Search for the cell housing the specified text and yield its (X, Y) center coordinate. 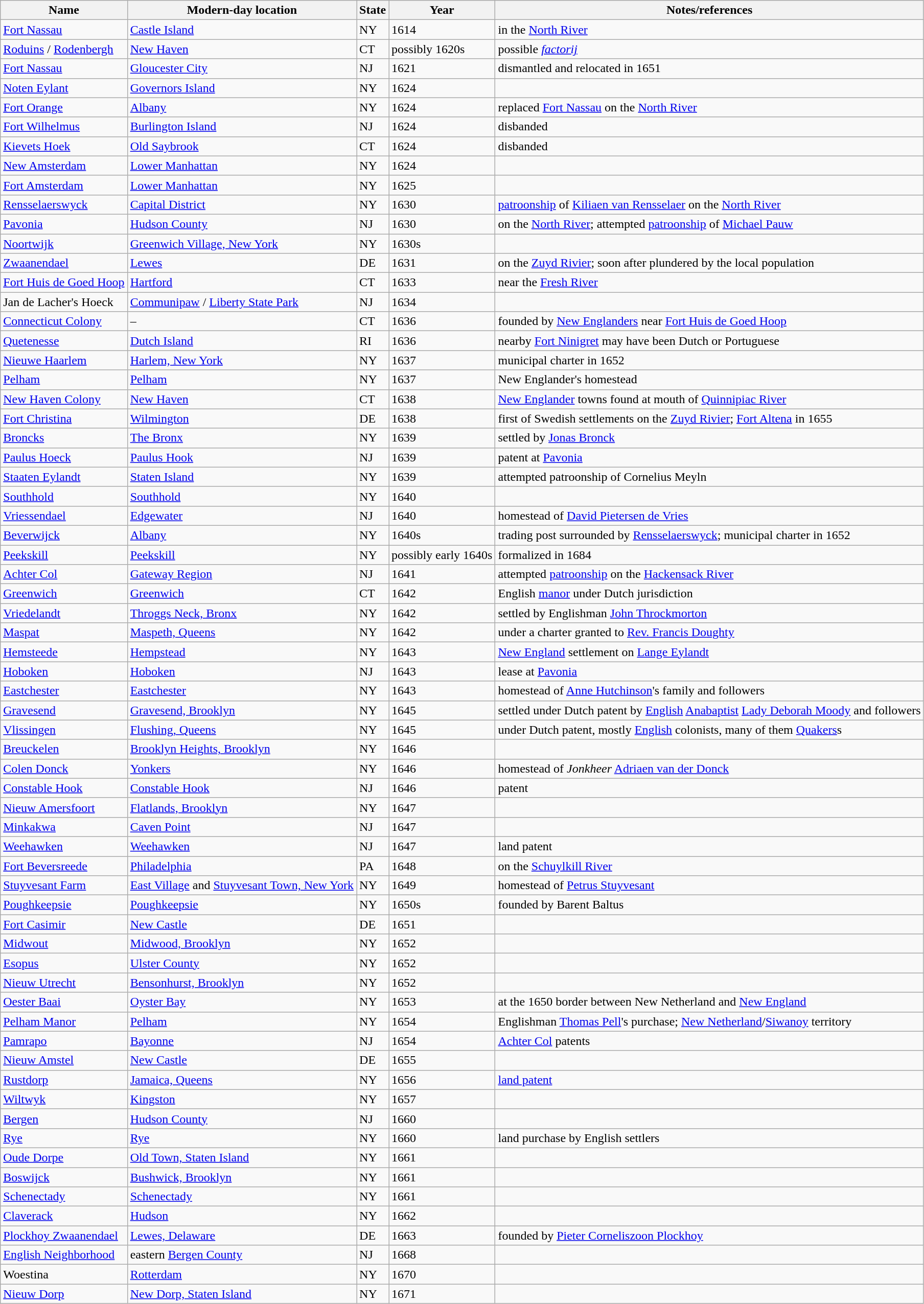
patroonship of Kiliaen van Rensselaer on the North River (709, 204)
1648 (442, 866)
patent (709, 788)
Pavonia (64, 224)
English Neighborhood (64, 1255)
Wiltwyk (64, 1099)
Nieuw Amersfoort (64, 807)
homestead of Petrus Stuyvesant (709, 886)
Jan de Lacher's Hoeck (64, 302)
Fort Orange (64, 107)
Yonkers (242, 769)
Wilmington (242, 418)
possible factorij (709, 49)
Fort Beversreede (64, 866)
patent at Pavonia (709, 457)
New Englander's homestead (709, 380)
Achter Col (64, 574)
Breuckelen (64, 749)
1630s (442, 244)
1634 (442, 302)
under a charter granted to Rev. Francis Doughty (709, 633)
Bayonne (242, 1041)
Colen Donck (64, 769)
Brooklyn Heights, Brooklyn (242, 749)
Vriessendael (64, 516)
Oyster Bay (242, 1002)
New Englander towns found at mouth of Quinnipiac River (709, 399)
under Dutch patent, mostly English colonists, many of them Quakerss (709, 730)
1633 (442, 283)
1614 (442, 30)
settled under Dutch patent by English Anabaptist Lady Deborah Moody and followers (709, 710)
Paulus Hook (242, 457)
Nieuw Utrecht (64, 983)
Gloucester City (242, 68)
municipal charter in 1652 (709, 360)
eastern Bergen County (242, 1255)
Nieuwe Haarlem (64, 360)
dismantled and relocated in 1651 (709, 68)
Rensselaerswyck (64, 204)
1625 (442, 185)
Quetenesse (64, 341)
1663 (442, 1236)
Nieuw Dorp (64, 1294)
Jamaica, Queens (242, 1080)
homestead of Jonkheer Adriaen van der Donck (709, 769)
Stuyvesant Farm (64, 886)
1641 (442, 574)
Connecticut Colony (64, 321)
Paulus Hoeck (64, 457)
1655 (442, 1060)
Fort Amsterdam (64, 185)
on the North River; attempted patroonship of Michael Pauw (709, 224)
Claverack (64, 1216)
Bensonhurst, Brooklyn (242, 983)
Boswijck (64, 1177)
homestead of David Pietersen de Vries (709, 516)
Zwaanendael (64, 263)
nearby Fort Ninigret may have been Dutch or Portuguese (709, 341)
1671 (442, 1294)
Burlington Island (242, 127)
land purchase by English settlers (709, 1138)
English manor under Dutch jurisdiction (709, 594)
1631 (442, 263)
Vriedelandt (64, 613)
on the Schuylkill River (709, 866)
East Village and Stuyvesant Town, New York (242, 886)
Minkakwa (64, 827)
Vlissingen (64, 730)
Rustdorp (64, 1080)
Old Saybrook (242, 146)
Staaten Eylandt (64, 477)
Achter Col patents (709, 1041)
Philadelphia (242, 866)
1653 (442, 1002)
Nieuw Amstel (64, 1060)
Lewes, Delaware (242, 1236)
formalized in 1684 (709, 554)
1649 (442, 886)
founded by Pieter Corneliszoon Plockhoy (709, 1236)
at the 1650 border between New Netherland and New England (709, 1002)
Englishman Thomas Pell's purchase; New Netherland/Siwanoy territory (709, 1021)
Hartford (242, 283)
Oester Baai (64, 1002)
New Amsterdam (64, 166)
Year (442, 10)
Midwood, Brooklyn (242, 944)
Bushwick, Brooklyn (242, 1177)
Notes/references (709, 10)
Flatlands, Brooklyn (242, 807)
Ulster County (242, 963)
possibly 1620s (442, 49)
Esopus (64, 963)
1640s (442, 535)
New England settlement on Lange Eylandt (709, 652)
Harlem, New York (242, 360)
settled by Englishman John Throckmorton (709, 613)
Hempstead (242, 652)
attempted patroonship on the Hackensack River (709, 574)
Oude Dorpe (64, 1157)
PA (373, 866)
Fort Huis de Goed Hoop (64, 283)
trading post surrounded by Rensselaerswyck; municipal charter in 1652 (709, 535)
1651 (442, 924)
Communipaw / Liberty State Park (242, 302)
Modern-day location (242, 10)
Staten Island (242, 477)
1650s (442, 905)
New Dorp, Staten Island (242, 1294)
Fort Christina (64, 418)
replaced Fort Nassau on the North River (709, 107)
Kievets Hoek (64, 146)
Broncks (64, 438)
1657 (442, 1099)
first of Swedish settlements on the Zuyd Rivier; Fort Altena in 1655 (709, 418)
settled by Jonas Bronck (709, 438)
The Bronx (242, 438)
State (373, 10)
Dutch Island (242, 341)
Noten Eylant (64, 88)
Throggs Neck, Bronx (242, 613)
Plockhoy Zwaanendael (64, 1236)
Gravesend, Brooklyn (242, 710)
homestead of Anne Hutchinson's family and followers (709, 691)
on the Zuyd Rivier; soon after plundered by the local population (709, 263)
founded by Barent Baltus (709, 905)
Woestina (64, 1274)
RI (373, 341)
Noortwijk (64, 244)
Hudson (242, 1216)
Edgewater (242, 516)
Caven Point (242, 827)
Hemsteede (64, 652)
Kingston (242, 1099)
Pelham Manor (64, 1021)
Midwout (64, 944)
Old Town, Staten Island (242, 1157)
possibly early 1640s (442, 554)
Maspeth, Queens (242, 633)
1670 (442, 1274)
Gateway Region (242, 574)
Bergen (64, 1119)
Lewes (242, 263)
1656 (442, 1080)
1662 (442, 1216)
lease at Pavonia (709, 671)
Name (64, 10)
Capital District (242, 204)
Rotterdam (242, 1274)
Pamrapo (64, 1041)
– (242, 321)
Maspat (64, 633)
New Haven Colony (64, 399)
founded by New Englanders near Fort Huis de Goed Hoop (709, 321)
Roduins / Rodenbergh (64, 49)
1668 (442, 1255)
Gravesend (64, 710)
1621 (442, 68)
Castle Island (242, 30)
in the North River (709, 30)
attempted patroonship of Cornelius Meyln (709, 477)
Beverwijck (64, 535)
Greenwich Village, New York (242, 244)
near the Fresh River (709, 283)
Fort Casimir (64, 924)
Governors Island (242, 88)
Flushing, Queens (242, 730)
Fort Wilhelmus (64, 127)
